Provide the [X, Y] coordinate of the cell's center where the given text is located.  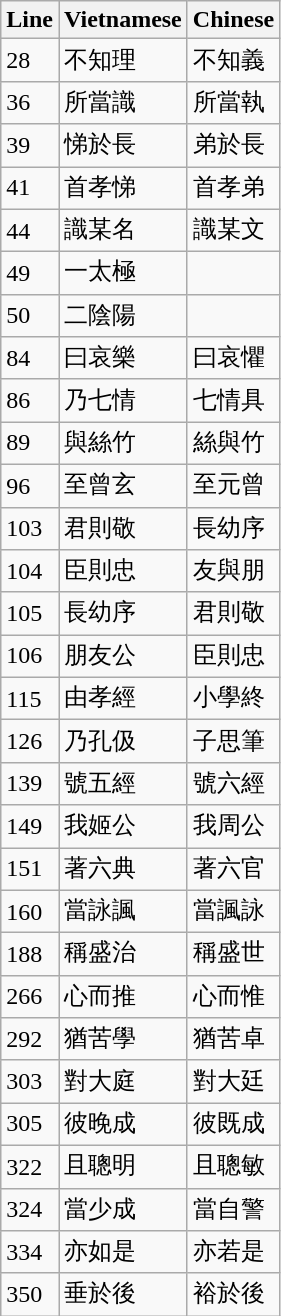
324 [30, 1210]
且聰敏 [233, 1166]
對大廷 [233, 1082]
303 [30, 1082]
心而惟 [233, 996]
115 [30, 698]
猶苦學 [122, 1040]
50 [30, 316]
106 [30, 656]
心而推 [122, 996]
弟於長 [233, 146]
36 [30, 102]
亦如是 [122, 1252]
首孝悌 [122, 188]
149 [30, 826]
裕於後 [233, 1294]
292 [30, 1040]
266 [30, 996]
七情具 [233, 400]
絲與竹 [233, 444]
41 [30, 188]
猶苦卓 [233, 1040]
86 [30, 400]
垂於後 [122, 1294]
二陰陽 [122, 316]
當諷詠 [233, 912]
彼既成 [233, 1124]
139 [30, 784]
著六官 [233, 870]
所當識 [122, 102]
350 [30, 1294]
84 [30, 358]
49 [30, 274]
160 [30, 912]
當自警 [233, 1210]
號五經 [122, 784]
Chinese [233, 20]
28 [30, 60]
一太極 [122, 274]
首孝弟 [233, 188]
友與朋 [233, 572]
103 [30, 528]
Vietnamese [122, 20]
334 [30, 1252]
且聰明 [122, 1166]
悌於長 [122, 146]
所當執 [233, 102]
稱盛世 [233, 954]
至元曾 [233, 486]
子思筆 [233, 742]
44 [30, 230]
號六經 [233, 784]
39 [30, 146]
由孝經 [122, 698]
Line [30, 20]
305 [30, 1124]
151 [30, 870]
對大庭 [122, 1082]
識某名 [122, 230]
126 [30, 742]
與絲竹 [122, 444]
當少成 [122, 1210]
96 [30, 486]
不知理 [122, 60]
乃孔伋 [122, 742]
稱盛治 [122, 954]
著六典 [122, 870]
彼晚成 [122, 1124]
105 [30, 614]
104 [30, 572]
我姬公 [122, 826]
識某文 [233, 230]
朋友公 [122, 656]
曰哀懼 [233, 358]
89 [30, 444]
曰哀樂 [122, 358]
小學終 [233, 698]
322 [30, 1166]
我周公 [233, 826]
188 [30, 954]
不知義 [233, 60]
乃七情 [122, 400]
當詠諷 [122, 912]
至曾玄 [122, 486]
亦若是 [233, 1252]
